Provide the [x, y] coordinate of the cell's center where the given text is located.  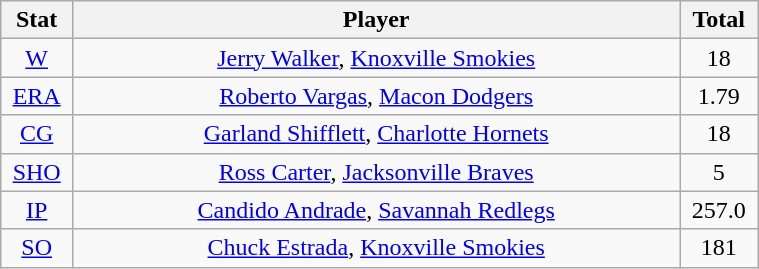
Ross Carter, Jacksonville Braves [376, 172]
Roberto Vargas, Macon Dodgers [376, 96]
Jerry Walker, Knoxville Smokies [376, 58]
1.79 [719, 96]
Stat [37, 20]
SO [37, 248]
Player [376, 20]
Candido Andrade, Savannah Redlegs [376, 210]
W [37, 58]
181 [719, 248]
257.0 [719, 210]
SHO [37, 172]
5 [719, 172]
Total [719, 20]
Garland Shifflett, Charlotte Hornets [376, 134]
CG [37, 134]
IP [37, 210]
Chuck Estrada, Knoxville Smokies [376, 248]
ERA [37, 96]
